Identify which cell holds the provided text, then report its [x, y] central coordinate. 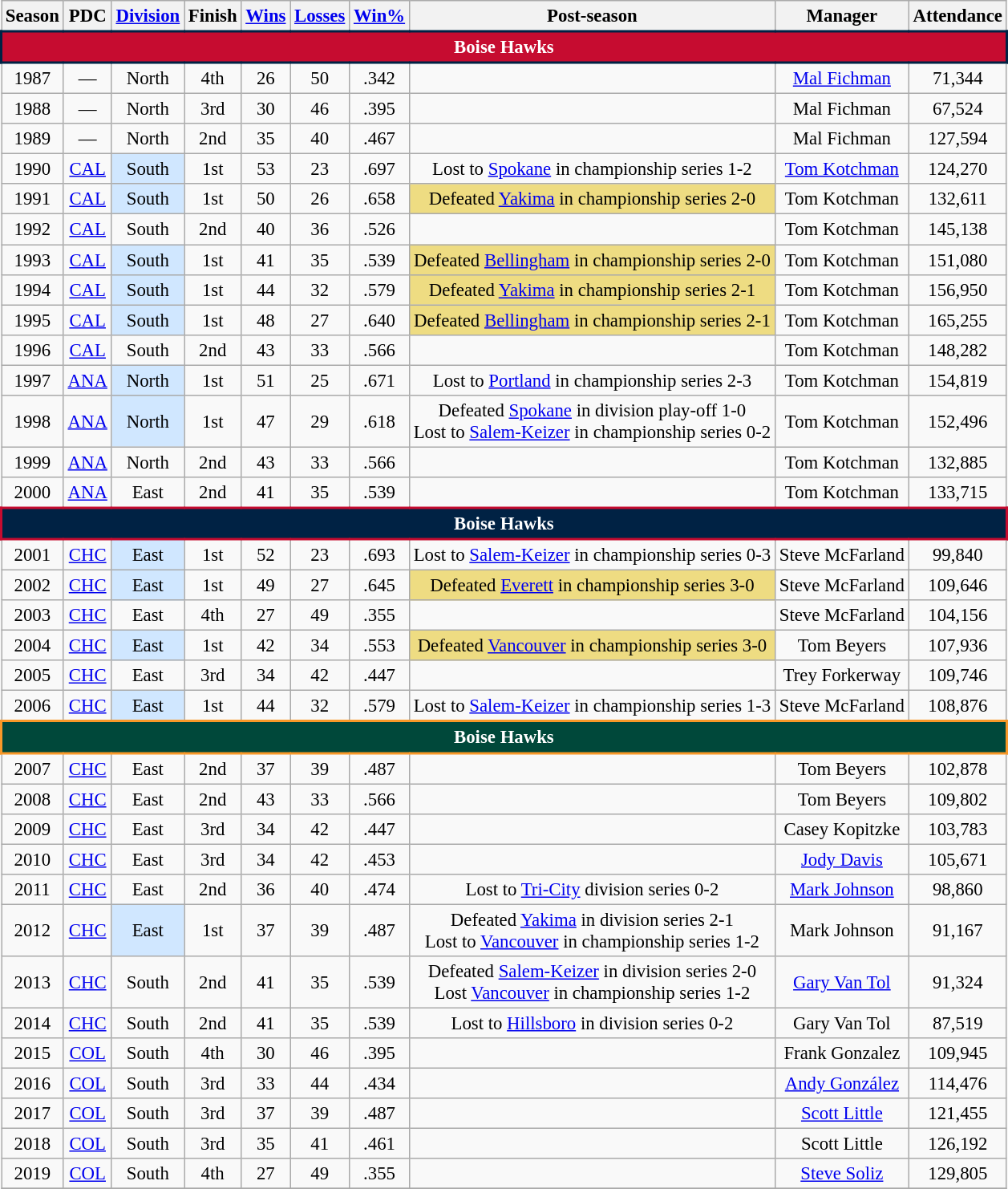
Lost to Hillsboro in division series 0-2 [592, 1023]
Defeated Yakima in championship series 2-1 [592, 290]
.618 [380, 422]
.658 [380, 200]
132,611 [957, 200]
.453 [380, 859]
Finish [213, 16]
1999 [33, 462]
2016 [33, 1084]
Lost to Tri-City division series 0-2 [592, 890]
129,805 [957, 1174]
1987 [33, 78]
.640 [380, 320]
48 [266, 320]
.671 [380, 380]
165,255 [957, 320]
1988 [33, 109]
156,950 [957, 290]
2014 [33, 1023]
Casey Kopitzke [842, 829]
107,936 [957, 646]
109,802 [957, 799]
Defeated Spokane in division play-off 1-0Lost to Salem-Keizer in championship series 0-2 [592, 422]
1995 [33, 320]
Jody Davis [842, 859]
Post-season [592, 16]
71,344 [957, 78]
47 [266, 422]
1991 [33, 200]
Lost to Salem-Keizer in championship series 1-3 [592, 706]
124,270 [957, 169]
2009 [33, 829]
104,156 [957, 615]
148,282 [957, 350]
91,167 [957, 931]
2017 [33, 1114]
Division [148, 16]
.697 [380, 169]
.467 [380, 139]
2003 [33, 615]
2007 [33, 768]
2013 [33, 982]
Lost to Salem-Keizer in championship series 0-3 [592, 554]
Lost to Portland in championship series 2-3 [592, 380]
2000 [33, 493]
133,715 [957, 493]
145,138 [957, 229]
109,945 [957, 1053]
2019 [33, 1174]
Manager [842, 16]
Defeated Everett in championship series 3-0 [592, 586]
Season [33, 16]
67,524 [957, 109]
Defeated Vancouver in championship series 3-0 [592, 646]
.434 [380, 1084]
2010 [33, 859]
Defeated Bellingham in championship series 2-1 [592, 320]
1992 [33, 229]
Defeated Bellingham in championship series 2-0 [592, 260]
91,324 [957, 982]
51 [266, 380]
Frank Gonzalez [842, 1053]
1997 [33, 380]
127,594 [957, 139]
109,746 [957, 676]
105,671 [957, 859]
1998 [33, 422]
2004 [33, 646]
126,192 [957, 1144]
Lost to Spokane in championship series 1-2 [592, 169]
Win% [380, 16]
52 [266, 554]
.461 [380, 1144]
PDC [87, 16]
2011 [33, 890]
103,783 [957, 829]
121,455 [957, 1114]
1996 [33, 350]
53 [266, 169]
108,876 [957, 706]
114,476 [957, 1084]
Trey Forkerway [842, 676]
2012 [33, 931]
Defeated Yakima in division series 2-1 Lost to Vancouver in championship series 1-2 [592, 931]
87,519 [957, 1023]
98,860 [957, 890]
.645 [380, 586]
.553 [380, 646]
132,885 [957, 462]
Andy González [842, 1084]
109,646 [957, 586]
.342 [380, 78]
.474 [380, 890]
102,878 [957, 768]
152,496 [957, 422]
2008 [33, 799]
Wins [266, 16]
99,840 [957, 554]
1994 [33, 290]
1993 [33, 260]
2015 [33, 1053]
Losses [320, 16]
154,819 [957, 380]
2001 [33, 554]
.693 [380, 554]
Defeated Salem-Keizer in division series 2-0Lost Vancouver in championship series 1-2 [592, 982]
25 [320, 380]
1989 [33, 139]
Attendance [957, 16]
Steve Soliz [842, 1174]
151,080 [957, 260]
2006 [33, 706]
2002 [33, 586]
29 [320, 422]
1990 [33, 169]
2018 [33, 1144]
.526 [380, 229]
2005 [33, 676]
Defeated Yakima in championship series 2-0 [592, 200]
